Search for the cell housing the specified text and yield its (X, Y) center coordinate. 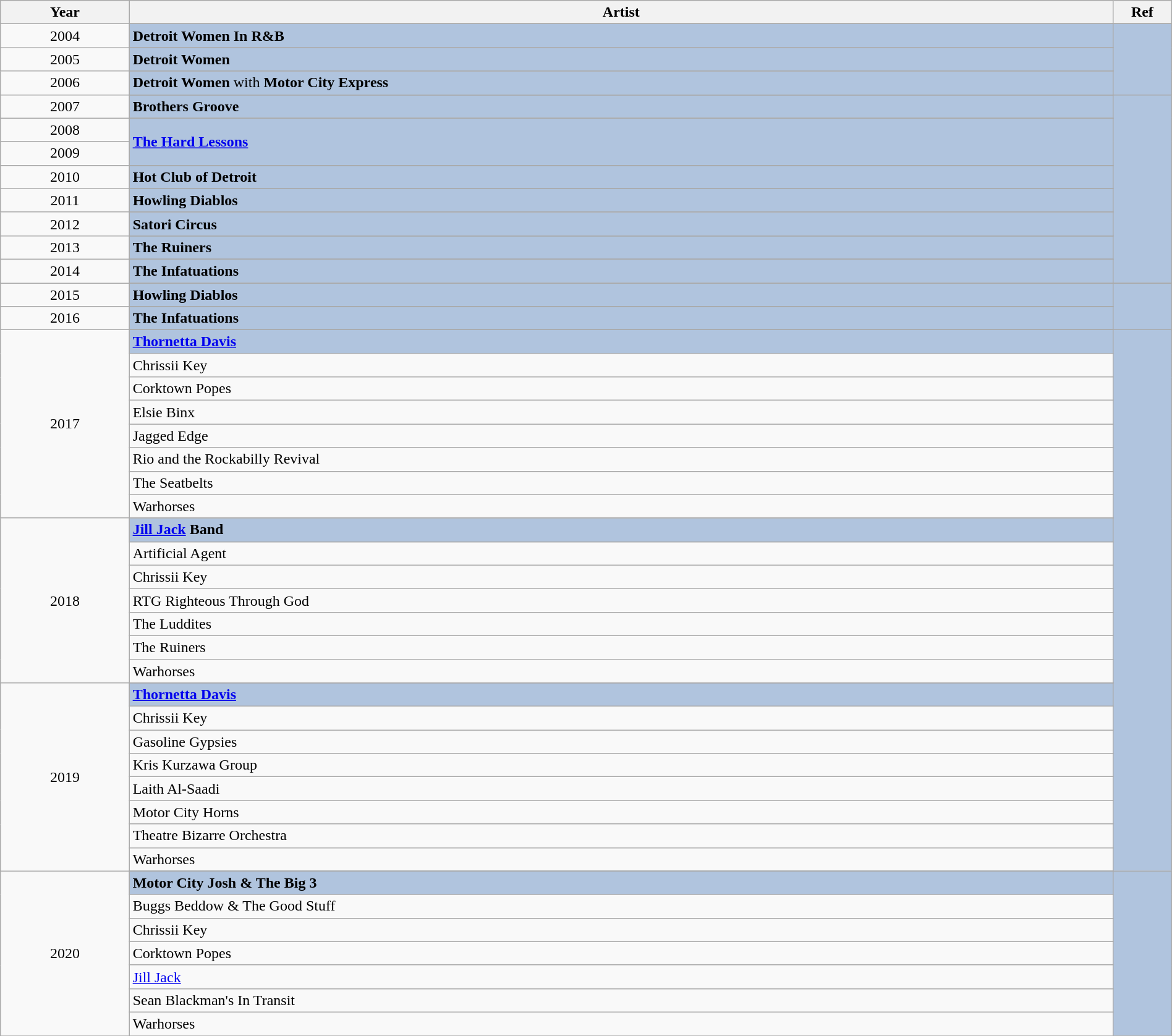
Artificial Agent (621, 553)
Detroit Women (621, 59)
Theatre Bizarre Orchestra (621, 836)
Motor City Horns (621, 812)
Satori Circus (621, 224)
2017 (65, 424)
2007 (65, 106)
RTG Righteous Through God (621, 600)
Artist (621, 12)
Elsie Binx (621, 412)
2005 (65, 59)
2015 (65, 295)
2011 (65, 200)
Buggs Beddow & The Good Stuff (621, 906)
2019 (65, 777)
2009 (65, 153)
Gasoline Gypsies (621, 742)
Sean Blackman's In Transit (621, 1000)
Jill Jack Band (621, 530)
Jagged Edge (621, 436)
2016 (65, 318)
Ref (1142, 12)
2004 (65, 36)
2010 (65, 177)
2008 (65, 130)
The Seatbelts (621, 483)
Laith Al-Saadi (621, 789)
2020 (65, 953)
2006 (65, 83)
2012 (65, 224)
Kris Kurzawa Group (621, 765)
Motor City Josh & The Big 3 (621, 883)
Hot Club of Detroit (621, 177)
Detroit Women with Motor City Express (621, 83)
Jill Jack (621, 977)
2014 (65, 271)
The Luddites (621, 624)
2013 (65, 247)
Year (65, 12)
Brothers Groove (621, 106)
2018 (65, 600)
The Hard Lessons (621, 142)
Detroit Women In R&B (621, 36)
Rio and the Rockabilly Revival (621, 459)
